Find where the given text appears and provide that cell's center as [x, y] coordinate. 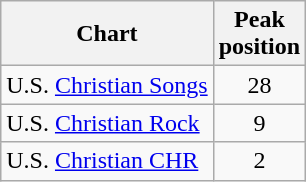
U.S. Christian Songs [107, 85]
U.S. Christian Rock [107, 123]
Chart [107, 34]
Peakposition [259, 34]
U.S. Christian CHR [107, 161]
9 [259, 123]
28 [259, 85]
2 [259, 161]
